Search for the cell housing the specified text and yield its [X, Y] center coordinate. 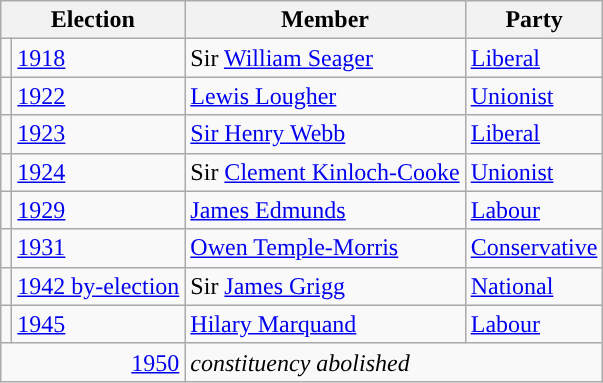
James Edmunds [325, 210]
1922 [98, 96]
1942 by-election [98, 286]
1950 [93, 362]
Owen Temple-Morris [325, 248]
Hilary Marquand [325, 324]
Sir Henry Webb [325, 134]
Election [93, 20]
Party [534, 20]
1931 [98, 248]
Lewis Lougher [325, 96]
1929 [98, 210]
Sir William Seager [325, 58]
Member [325, 20]
Conservative [534, 248]
National [534, 286]
Sir James Grigg [325, 286]
1945 [98, 324]
1923 [98, 134]
constituency abolished [394, 362]
Sir Clement Kinloch-Cooke [325, 172]
1918 [98, 58]
1924 [98, 172]
